Scan for the cell matching the given text and deliver its [x, y] coordinate at center. 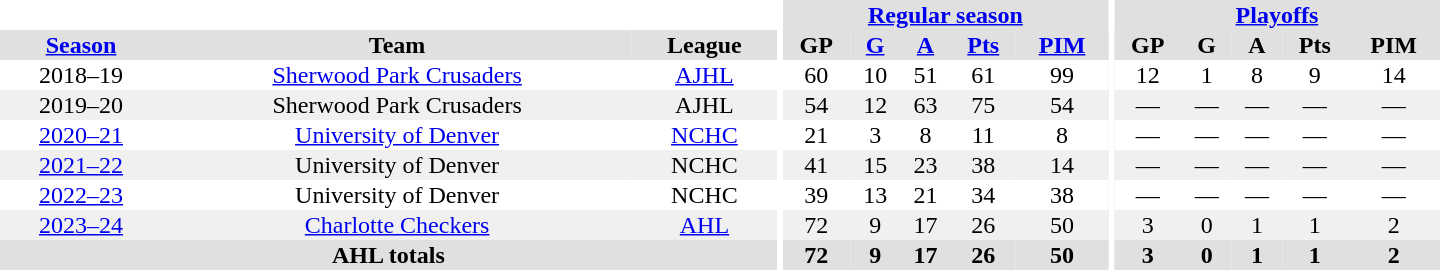
60 [816, 75]
11 [984, 135]
AHL [704, 225]
2022–23 [81, 195]
61 [984, 75]
41 [816, 165]
63 [925, 105]
75 [984, 105]
Regular season [945, 15]
13 [875, 195]
Charlotte Checkers [397, 225]
34 [984, 195]
23 [925, 165]
51 [925, 75]
99 [1062, 75]
2018–19 [81, 75]
2020–21 [81, 135]
15 [875, 165]
10 [875, 75]
2021–22 [81, 165]
39 [816, 195]
2019–20 [81, 105]
AHL totals [388, 255]
Team [397, 45]
League [704, 45]
2023–24 [81, 225]
Season [81, 45]
Playoffs [1277, 15]
